From the cell containing the given text, extract its center point as [x, y] coordinate. 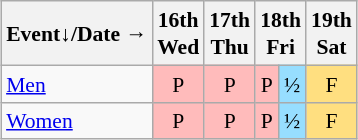
18thFri [280, 33]
Women [76, 120]
Men [76, 84]
16thWed [178, 33]
Event↓/Date → [76, 33]
17thThu [230, 33]
19thSat [332, 33]
